Scan for the cell matching the given text and deliver its [x, y] coordinate at center. 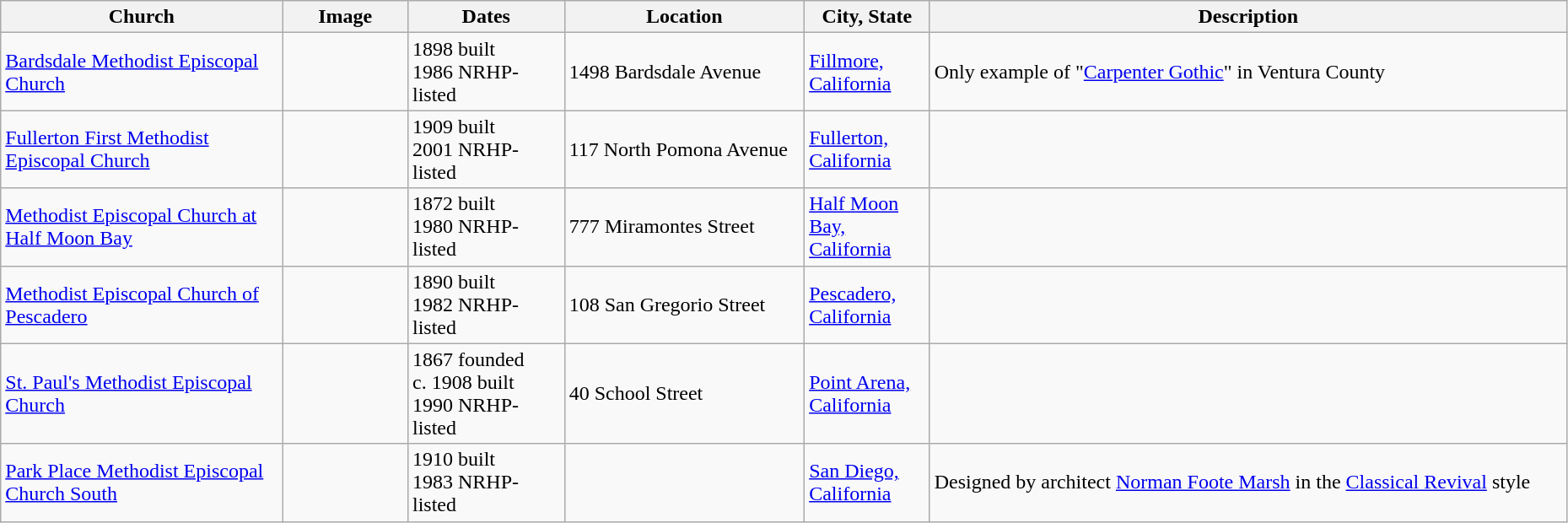
1909 built2001 NRHP-listed [486, 149]
1898 built1986 NRHP-listed [486, 72]
Point Arena, California [867, 393]
1867 foundedc. 1908 built1990 NRHP-listed [486, 393]
Only example of "Carpenter Gothic" in Ventura County [1248, 72]
Fullerton First Methodist Episcopal Church [142, 149]
1890 built1982 NRHP-listed [486, 305]
1872 built1980 NRHP-listed [486, 227]
Description [1248, 17]
108 San Gregorio Street [685, 305]
Fillmore, California [867, 72]
777 Miramontes Street [685, 227]
1498 Bardsdale Avenue [685, 72]
St. Paul's Methodist Episcopal Church [142, 393]
Location [685, 17]
117 North Pomona Avenue [685, 149]
Methodist Episcopal Church of Pescadero [142, 305]
40 School Street [685, 393]
Dates [486, 17]
Pescadero, California [867, 305]
Fullerton, California [867, 149]
Methodist Episcopal Church at Half Moon Bay [142, 227]
Designed by architect Norman Foote Marsh in the Classical Revival style [1248, 483]
San Diego, California [867, 483]
Park Place Methodist Episcopal Church South [142, 483]
Church [142, 17]
Bardsdale Methodist Episcopal Church [142, 72]
1910 built1983 NRHP-listed [486, 483]
City, State [867, 17]
Image [346, 17]
Half Moon Bay, California [867, 227]
